For the text-containing cell, return its midpoint in (X, Y) coordinate format. 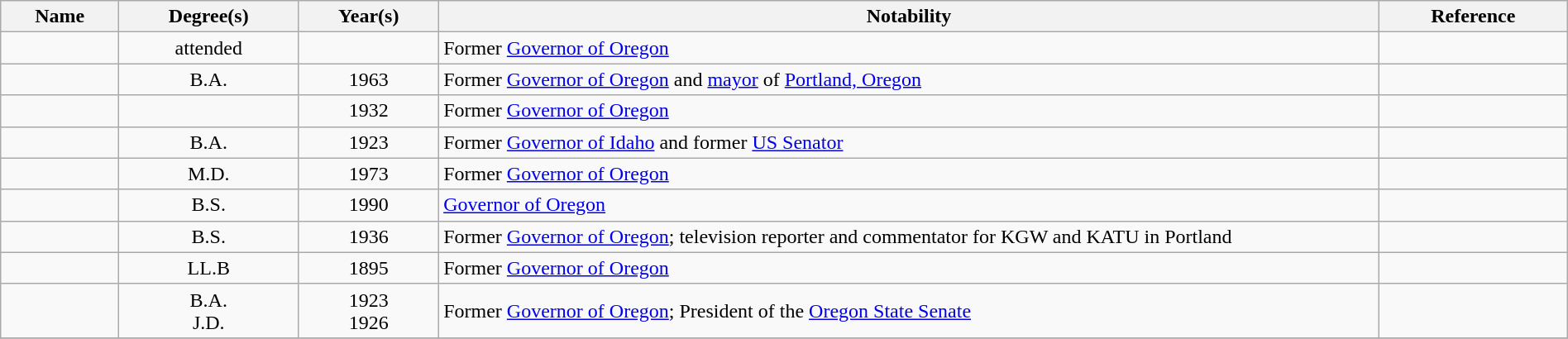
Former Governor of Oregon; President of the Oregon State Senate (910, 311)
1923 (369, 142)
1895 (369, 268)
Notability (910, 17)
Governor of Oregon (910, 205)
1973 (369, 174)
LL.B (208, 268)
1936 (369, 236)
attended (208, 48)
Year(s) (369, 17)
1990 (369, 205)
Degree(s) (208, 17)
Reference (1473, 17)
Former Governor of Oregon; television reporter and commentator for KGW and KATU in Portland (910, 236)
1932 (369, 111)
1963 (369, 79)
19231926 (369, 311)
B.A.J.D. (208, 311)
M.D. (208, 174)
Name (60, 17)
Former Governor of Oregon and mayor of Portland, Oregon (910, 79)
Former Governor of Idaho and former US Senator (910, 142)
